Locate the cell with the specified text and output its (X, Y) center coordinate. 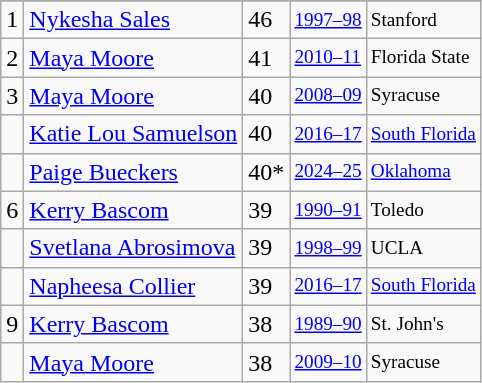
Toledo (423, 210)
1997–98 (328, 20)
2009–10 (328, 362)
Paige Bueckers (134, 172)
Florida State (423, 58)
2008–09 (328, 96)
Nykesha Sales (134, 20)
3 (12, 96)
9 (12, 324)
2010–11 (328, 58)
1998–99 (328, 248)
40* (266, 172)
UCLA (423, 248)
Svetlana Abrosimova (134, 248)
Napheesa Collier (134, 286)
Stanford (423, 20)
1 (12, 20)
St. John's (423, 324)
2 (12, 58)
1990–91 (328, 210)
46 (266, 20)
2024–25 (328, 172)
1989–90 (328, 324)
6 (12, 210)
41 (266, 58)
Oklahoma (423, 172)
Katie Lou Samuelson (134, 134)
